Provide the (X, Y) coordinate of the cell's center where the given text is located.  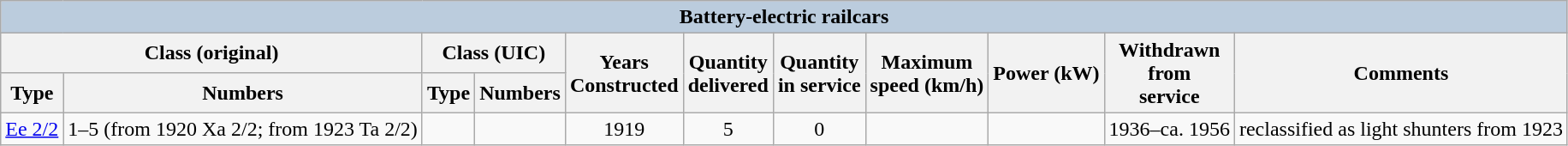
reclassified as light shunters from 1923 (1400, 129)
Power (kW) (1046, 73)
Comments (1400, 73)
Quantitydelivered (728, 73)
YearsConstructed (624, 73)
0 (819, 129)
1936–ca. 1956 (1169, 129)
5 (728, 129)
Class (UIC) (493, 53)
Ee 2/2 (33, 129)
Withdrawnfromservice (1169, 73)
1919 (624, 129)
Class (original) (212, 53)
Battery-electric railcars (784, 17)
Maximumspeed (km/h) (927, 73)
1–5 (from 1920 Xa 2/2; from 1923 Ta 2/2) (243, 129)
Quantityin service (819, 73)
